Return [X, Y] of the center of cell containing provided text 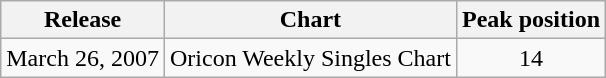
Chart [310, 20]
March 26, 2007 [83, 58]
Peak position [530, 20]
Oricon Weekly Singles Chart [310, 58]
Release [83, 20]
14 [530, 58]
